Return the (X, Y) coordinate for the center point of the cell that contains the specified text.  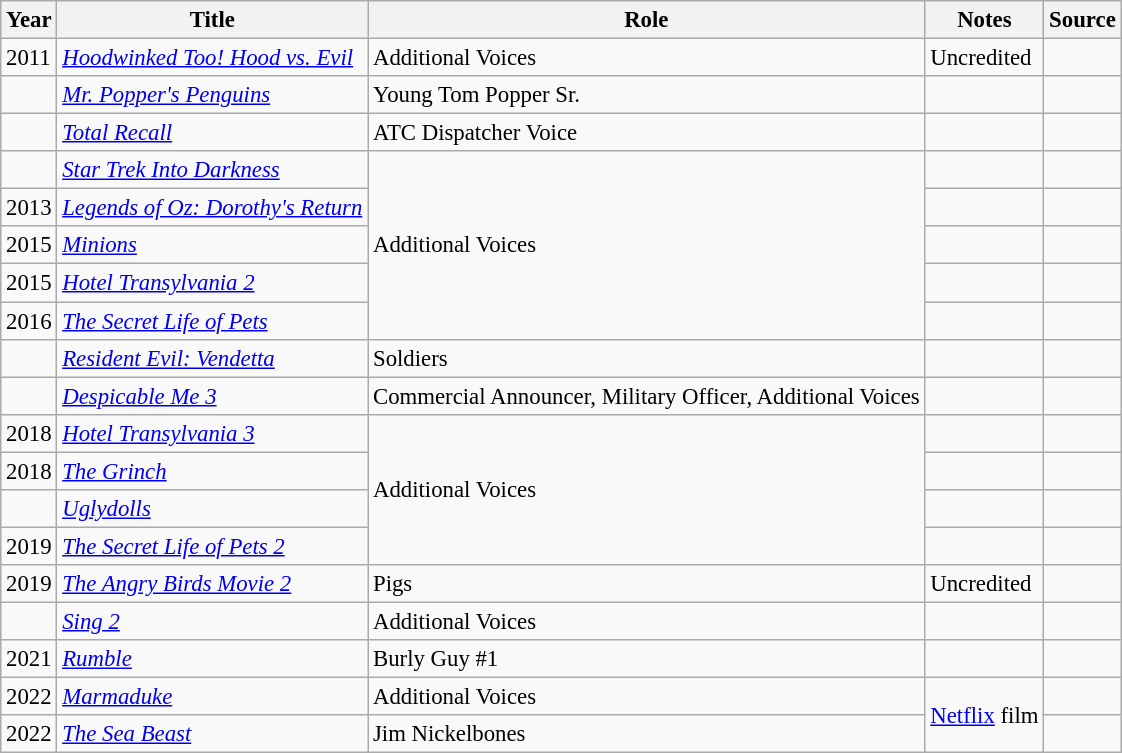
The Secret Life of Pets (212, 321)
The Secret Life of Pets 2 (212, 546)
2021 (29, 659)
2013 (29, 208)
Star Trek Into Darkness (212, 170)
ATC Dispatcher Voice (646, 133)
Burly Guy #1 (646, 659)
Jim Nickelbones (646, 734)
Hotel Transylvania 3 (212, 433)
2016 (29, 321)
2011 (29, 58)
Commercial Announcer, Military Officer, Additional Voices (646, 396)
Mr. Popper's Penguins (212, 95)
The Sea Beast (212, 734)
The Angry Birds Movie 2 (212, 584)
Minions (212, 245)
Despicable Me 3 (212, 396)
Young Tom Popper Sr. (646, 95)
Total Recall (212, 133)
The Grinch (212, 471)
Hoodwinked Too! Hood vs. Evil (212, 58)
Title (212, 20)
Resident Evil: Vendetta (212, 358)
Role (646, 20)
Legends of Oz: Dorothy's Return (212, 208)
Source (1082, 20)
Notes (984, 20)
Pigs (646, 584)
Netflix film (984, 716)
Year (29, 20)
Sing 2 (212, 621)
Rumble (212, 659)
Soldiers (646, 358)
Marmaduke (212, 697)
Uglydolls (212, 509)
Hotel Transylvania 2 (212, 283)
